Find where the given text appears and provide that cell's center as [x, y] coordinate. 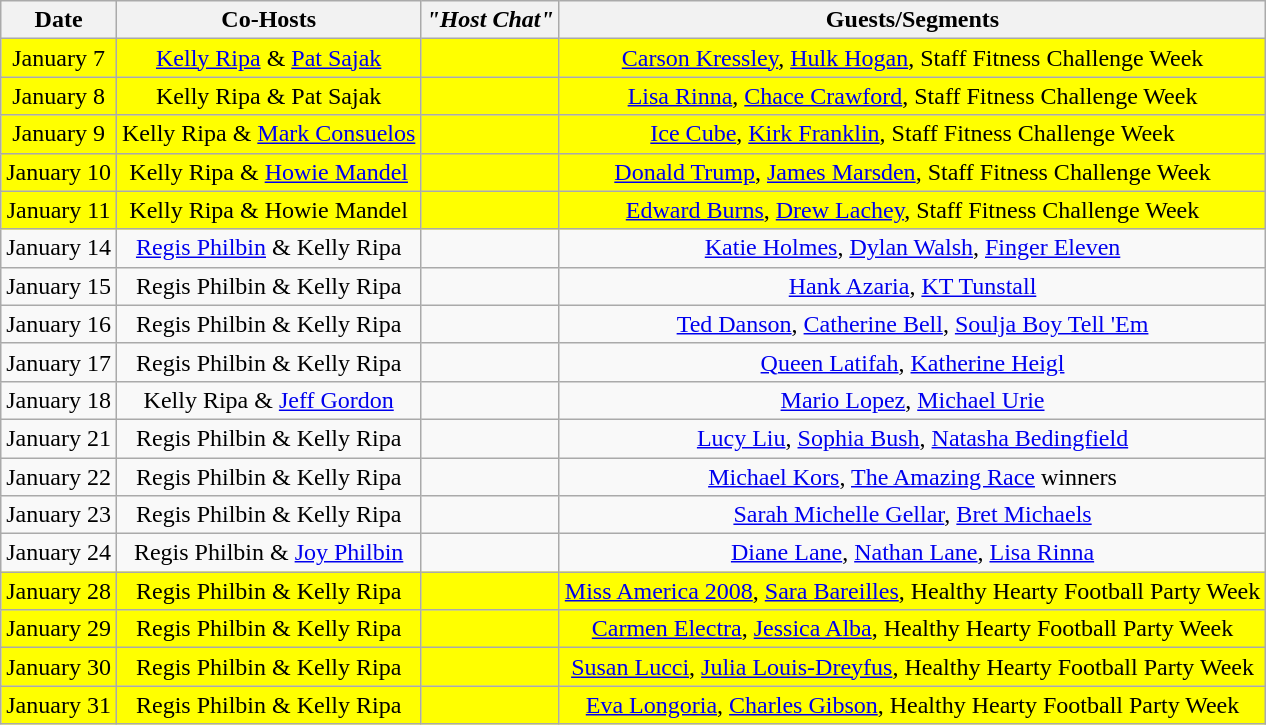
Carson Kressley, Hulk Hogan, Staff Fitness Challenge Week [912, 58]
January 14 [59, 248]
Carmen Electra, Jessica Alba, Healthy Hearty Football Party Week [912, 629]
January 28 [59, 591]
January 10 [59, 172]
Mario Lopez, Michael Urie [912, 400]
Ted Danson, Catherine Bell, Soulja Boy Tell 'Em [912, 324]
Kelly Ripa & Mark Consuelos [268, 134]
January 15 [59, 286]
Date [59, 20]
Queen Latifah, Katherine Heigl [912, 362]
January 31 [59, 705]
January 17 [59, 362]
Susan Lucci, Julia Louis-Dreyfus, Healthy Hearty Football Party Week [912, 667]
Michael Kors, The Amazing Race winners [912, 477]
Katie Holmes, Dylan Walsh, Finger Eleven [912, 248]
January 30 [59, 667]
January 29 [59, 629]
January 18 [59, 400]
"Host Chat" [490, 20]
Diane Lane, Nathan Lane, Lisa Rinna [912, 553]
Hank Azaria, KT Tunstall [912, 286]
Lisa Rinna, Chace Crawford, Staff Fitness Challenge Week [912, 96]
January 22 [59, 477]
January 23 [59, 515]
Miss America 2008, Sara Bareilles, Healthy Hearty Football Party Week [912, 591]
Donald Trump, James Marsden, Staff Fitness Challenge Week [912, 172]
Guests/Segments [912, 20]
January 16 [59, 324]
January 7 [59, 58]
Ice Cube, Kirk Franklin, Staff Fitness Challenge Week [912, 134]
January 9 [59, 134]
Edward Burns, Drew Lachey, Staff Fitness Challenge Week [912, 210]
January 24 [59, 553]
January 21 [59, 438]
Kelly Ripa & Jeff Gordon [268, 400]
Co-Hosts [268, 20]
Regis Philbin & Joy Philbin [268, 553]
January 11 [59, 210]
January 8 [59, 96]
Lucy Liu, Sophia Bush, Natasha Bedingfield [912, 438]
Eva Longoria, Charles Gibson, Healthy Hearty Football Party Week [912, 705]
Sarah Michelle Gellar, Bret Michaels [912, 515]
